Find where the given text appears and provide that cell's center as [X, Y] coordinate. 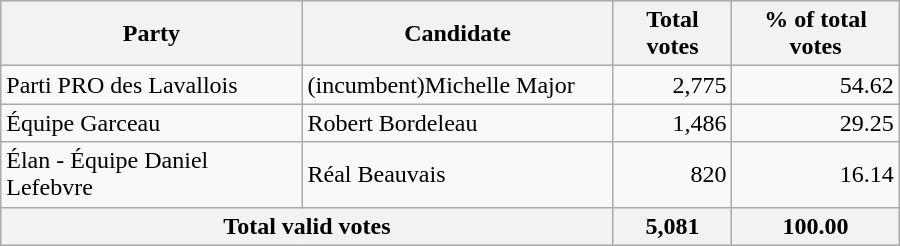
29.25 [816, 123]
16.14 [816, 174]
Party [152, 34]
Candidate [458, 34]
2,775 [672, 85]
Équipe Garceau [152, 123]
Robert Bordeleau [458, 123]
Total votes [672, 34]
Réal Beauvais [458, 174]
5,081 [672, 226]
1,486 [672, 123]
820 [672, 174]
% of total votes [816, 34]
Total valid votes [307, 226]
100.00 [816, 226]
(incumbent)Michelle Major [458, 85]
54.62 [816, 85]
Élan - Équipe Daniel Lefebvre [152, 174]
Parti PRO des Lavallois [152, 85]
